Detect which cell encompasses the target text, then output its [X, Y] center coordinate. 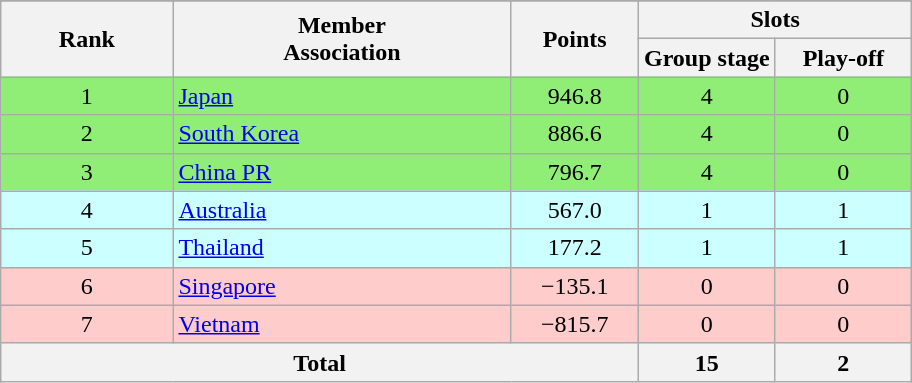
15 [706, 362]
Singapore [342, 286]
6 [87, 286]
5 [87, 248]
Australia [342, 210]
3 [87, 172]
MemberAssociation [342, 39]
Slots [774, 20]
Play-off [844, 58]
−135.1 [575, 286]
Japan [342, 96]
Total [320, 362]
Thailand [342, 248]
567.0 [575, 210]
−815.7 [575, 324]
Rank [87, 39]
177.2 [575, 248]
946.8 [575, 96]
China PR [342, 172]
7 [87, 324]
Vietnam [342, 324]
886.6 [575, 134]
Group stage [706, 58]
Points [575, 39]
South Korea [342, 134]
796.7 [575, 172]
